Extract the [x, y] coordinate from the center of the cell holding the provided text.  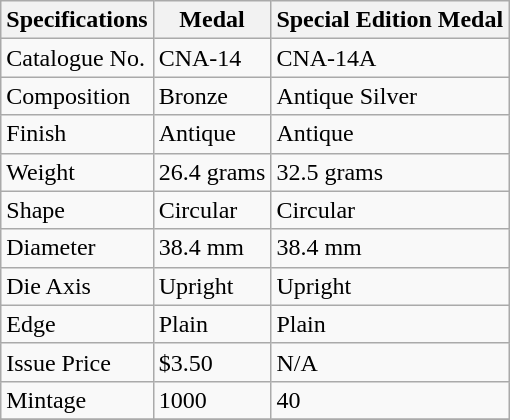
Weight [77, 172]
Issue Price [77, 362]
CNA-14A [390, 58]
32.5 grams [390, 172]
Bronze [212, 96]
Specifications [77, 20]
Shape [77, 210]
Die Axis [77, 286]
Antique Silver [390, 96]
Diameter [77, 248]
$3.50 [212, 362]
Mintage [77, 400]
Edge [77, 324]
Finish [77, 134]
1000 [212, 400]
Medal [212, 20]
Composition [77, 96]
Catalogue No. [77, 58]
Special Edition Medal [390, 20]
CNA-14 [212, 58]
40 [390, 400]
N/A [390, 362]
26.4 grams [212, 172]
